Determine the [x, y] coordinate at the center of the cell enclosing the given text.  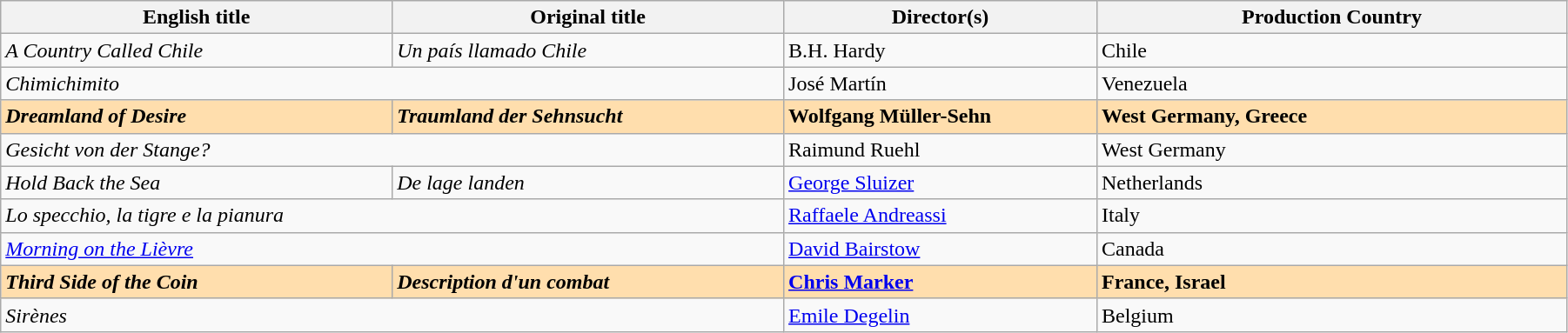
Chile [1331, 50]
A Country Called Chile [197, 50]
Description d'un combat [588, 282]
Chimichimito [392, 83]
Production Country [1331, 17]
Traumland der Sehnsucht [588, 117]
Raimund Ruehl [941, 150]
George Sluizer [941, 183]
Gesicht von der Stange? [392, 150]
Wolfgang Müller-Sehn [941, 117]
Director(s) [941, 17]
Lo specchio, la tigre e la pianura [392, 216]
Third Side of the Coin [197, 282]
Canada [1331, 249]
France, Israel [1331, 282]
B.H. Hardy [941, 50]
West Germany, Greece [1331, 117]
Raffaele Andreassi [941, 216]
Chris Marker [941, 282]
Netherlands [1331, 183]
Sirènes [392, 315]
Italy [1331, 216]
West Germany [1331, 150]
David Bairstow [941, 249]
Un país llamado Chile [588, 50]
José Martín [941, 83]
Emile Degelin [941, 315]
Dreamland of Desire [197, 117]
Hold Back the Sea [197, 183]
English title [197, 17]
Belgium [1331, 315]
De lage landen [588, 183]
Venezuela [1331, 83]
Morning on the Lièvre [392, 249]
Original title [588, 17]
